Find where the given text appears and provide that cell's center as (x, y) coordinate. 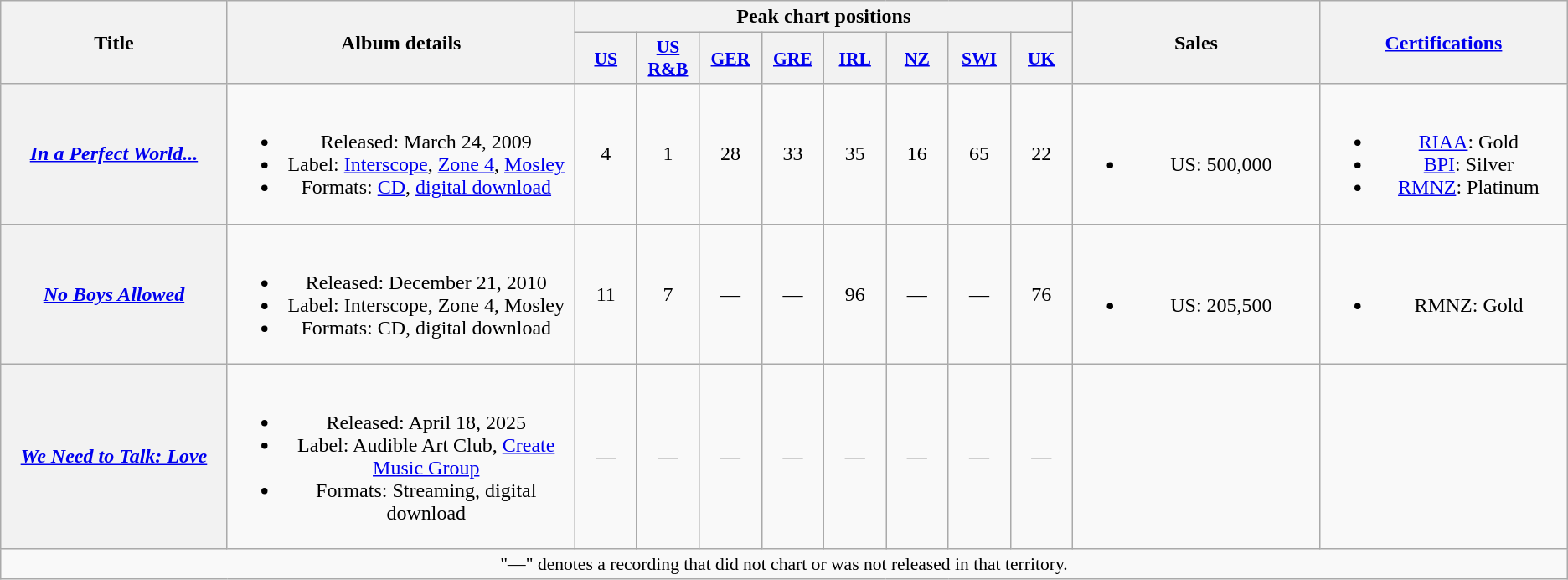
GRE (792, 59)
4 (606, 154)
IRL (855, 59)
Title (114, 42)
UK (1041, 59)
NZ (917, 59)
US (606, 59)
"—" denotes a recording that did not chart or was not released in that territory. (784, 564)
No Boys Allowed (114, 293)
Released: April 18, 2025Label: Audible Art Club, Create Music GroupFormats: Streaming, digital download (400, 456)
96 (855, 293)
Peak chart positions (823, 17)
11 (606, 293)
US: 205,500 (1196, 293)
1 (668, 154)
Certifications (1444, 42)
Released: December 21, 2010Label: Interscope, Zone 4, MosleyFormats: CD, digital download (400, 293)
US R&B (668, 59)
65 (979, 154)
Sales (1196, 42)
7 (668, 293)
76 (1041, 293)
RMNZ: Gold (1444, 293)
22 (1041, 154)
35 (855, 154)
28 (730, 154)
RIAA: GoldBPI: SilverRMNZ: Platinum (1444, 154)
US: 500,000 (1196, 154)
33 (792, 154)
Album details (400, 42)
16 (917, 154)
In a Perfect World... (114, 154)
Released: March 24, 2009Label: Interscope, Zone 4, MosleyFormats: CD, digital download (400, 154)
We Need to Talk: Love (114, 456)
SWI (979, 59)
GER (730, 59)
